For the text-containing cell, return its midpoint in (x, y) coordinate format. 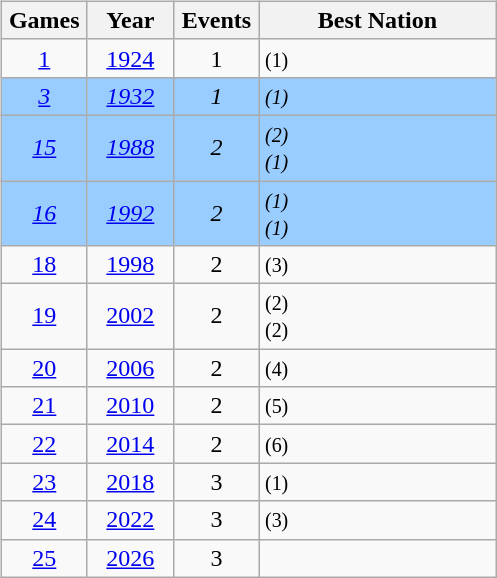
25 (44, 558)
(4) (377, 368)
18 (44, 265)
(2) (1) (377, 148)
15 (44, 148)
24 (44, 520)
22 (44, 444)
(5) (377, 406)
19 (44, 316)
2006 (130, 368)
16 (44, 212)
20 (44, 368)
1998 (130, 265)
2002 (130, 316)
1932 (130, 96)
23 (44, 482)
2026 (130, 558)
2022 (130, 520)
1988 (130, 148)
2010 (130, 406)
1992 (130, 212)
Best Nation (377, 20)
Events (216, 20)
1924 (130, 58)
2014 (130, 444)
2018 (130, 482)
(6) (377, 444)
Games (44, 20)
21 (44, 406)
(1) (1) (377, 212)
(2) (2) (377, 316)
Year (130, 20)
